Return (x, y) of the center of cell containing provided text 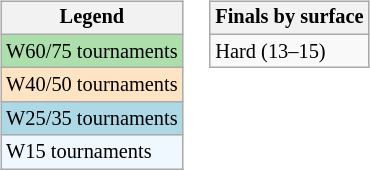
Finals by surface (289, 18)
W60/75 tournaments (92, 51)
W25/35 tournaments (92, 119)
W15 tournaments (92, 152)
Legend (92, 18)
Hard (13–15) (289, 51)
W40/50 tournaments (92, 85)
